From the cell containing the given text, extract its center point as [x, y] coordinate. 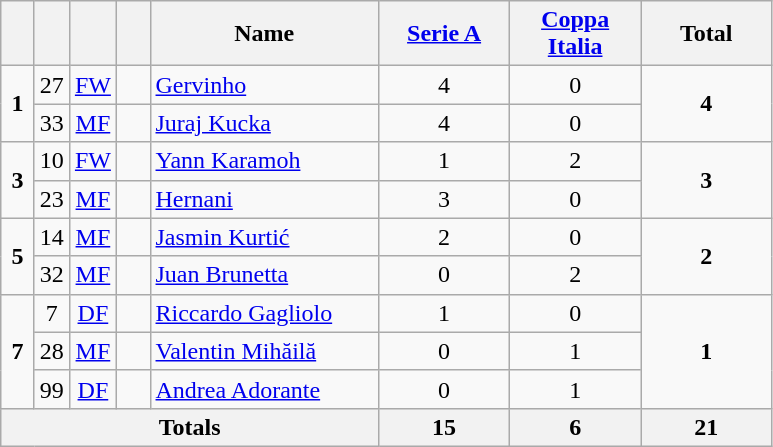
Name [264, 34]
28 [52, 351]
Andrea Adorante [264, 389]
Yann Karamoh [264, 161]
Valentin Mihăilă [264, 351]
99 [52, 389]
5 [18, 256]
Gervinho [264, 85]
14 [52, 237]
Totals [190, 427]
Riccardo Gagliolo [264, 313]
15 [444, 427]
33 [52, 123]
Juan Brunetta [264, 275]
32 [52, 275]
10 [52, 161]
Jasmin Kurtić [264, 237]
Total [706, 34]
23 [52, 199]
21 [706, 427]
Serie A [444, 34]
Hernani [264, 199]
Juraj Kucka [264, 123]
6 [576, 427]
27 [52, 85]
Coppa Italia [576, 34]
